From the cell containing the given text, extract its center point as (x, y) coordinate. 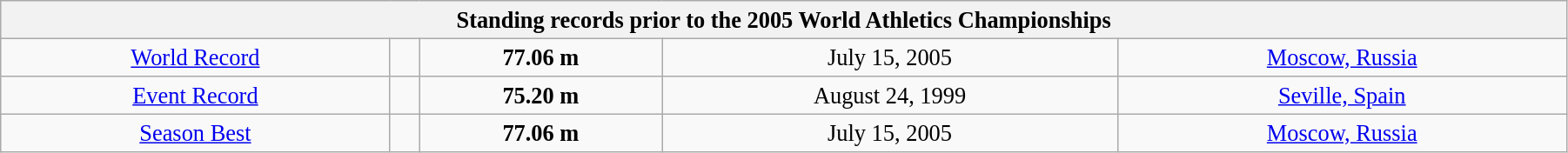
75.20 m (541, 95)
Event Record (195, 95)
August 24, 1999 (889, 95)
Season Best (195, 133)
Standing records prior to the 2005 World Athletics Championships (784, 19)
Seville, Spain (1342, 95)
World Record (195, 57)
